Search for the cell housing the specified text and yield its (x, y) center coordinate. 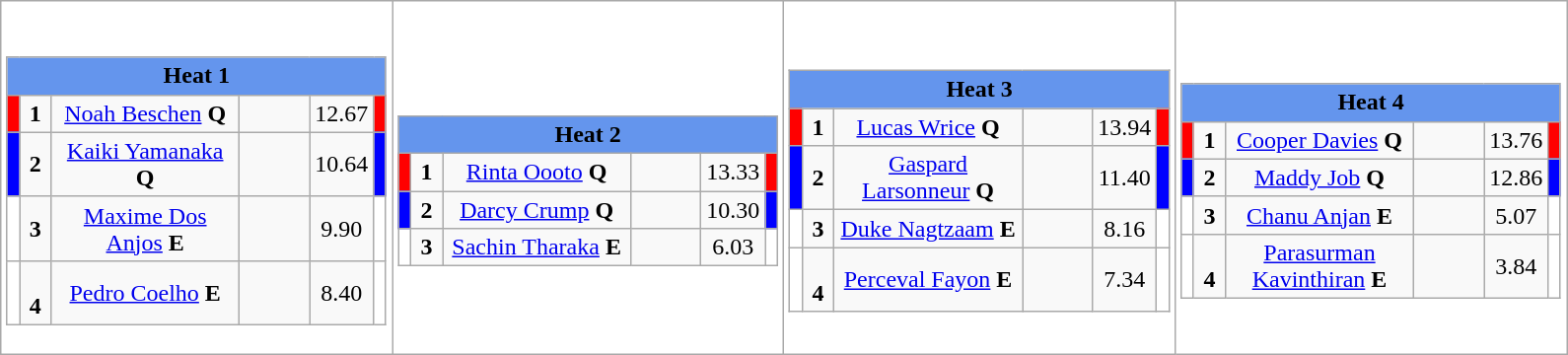
10.30 (734, 210)
11.40 (1124, 177)
Noah Beschen Q (146, 113)
Lucas Wrice Q (929, 127)
10.64 (341, 164)
7.34 (1124, 280)
Chanu Anjan E (1319, 215)
8.40 (341, 292)
Heat 4 (1371, 103)
Duke Nagtzaam E (929, 229)
Heat 4 1 Cooper Davies Q 13.76 2 Maddy Job Q 12.86 3 Chanu Anjan E 5.07 4 Parasurman Kavinthiran E 3.84 (1371, 177)
Darcy Crump Q (536, 210)
6.03 (734, 248)
Heat 2 (588, 135)
12.86 (1517, 177)
Gaspard Larsonneur Q (929, 177)
Heat 2 1 Rinta Oooto Q 13.33 2 Darcy Crump Q 10.30 3 Sachin Tharaka E 6.03 (588, 177)
Sachin Tharaka E (536, 248)
Maxime Dos Anjos E (146, 229)
Parasurman Kavinthiran E (1319, 266)
12.67 (341, 113)
Kaiki Yamanaka Q (146, 164)
13.33 (734, 173)
13.94 (1124, 127)
9.90 (341, 229)
Cooper Davies Q (1319, 140)
5.07 (1517, 215)
Perceval Fayon E (929, 280)
8.16 (1124, 229)
13.76 (1517, 140)
Heat 3 1 Lucas Wrice Q 13.94 2 Gaspard Larsonneur Q 11.40 3 Duke Nagtzaam E 8.16 4 Perceval Fayon E 7.34 (980, 177)
Pedro Coelho E (146, 292)
Heat 1 1 Noah Beschen Q 12.67 2 Kaiki Yamanaka Q 10.64 3 Maxime Dos Anjos E 9.90 4 Pedro Coelho E 8.40 (197, 177)
3.84 (1517, 266)
Maddy Job Q (1319, 177)
Rinta Oooto Q (536, 173)
Heat 3 (979, 90)
Heat 1 (196, 76)
